Scan for the cell matching the given text and deliver its [x, y] coordinate at center. 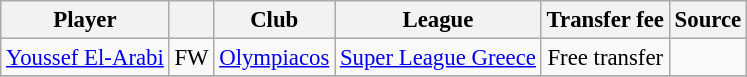
Club [274, 20]
Super League Greece [438, 58]
Transfer fee [605, 20]
League [438, 20]
Source [708, 20]
Free transfer [605, 58]
Youssef El-Arabi [85, 58]
Olympiacos [274, 58]
Player [85, 20]
FW [192, 58]
